Determine the (x, y) coordinate at the center of the cell enclosing the given text.  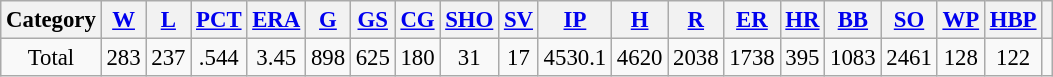
ER (752, 20)
.544 (219, 58)
237 (168, 58)
HBP (1012, 20)
395 (802, 58)
H (640, 20)
17 (519, 58)
1738 (752, 58)
ERA (276, 20)
SV (519, 20)
180 (418, 58)
G (328, 20)
283 (124, 58)
PCT (219, 20)
128 (960, 58)
2461 (909, 58)
SHO (470, 20)
HR (802, 20)
Category (51, 20)
4620 (640, 58)
CG (418, 20)
Total (51, 58)
122 (1012, 58)
BB (853, 20)
GS (372, 20)
1083 (853, 58)
4530.1 (574, 58)
3.45 (276, 58)
625 (372, 58)
R (696, 20)
898 (328, 58)
L (168, 20)
IP (574, 20)
SO (909, 20)
W (124, 20)
WP (960, 20)
2038 (696, 58)
31 (470, 58)
